Detect which cell encompasses the target text, then output its [X, Y] center coordinate. 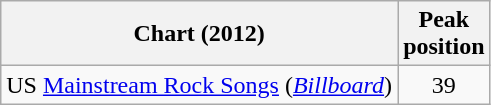
39 [444, 85]
Peakposition [444, 34]
US Mainstream Rock Songs (Billboard) [200, 85]
Chart (2012) [200, 34]
